Determine the (X, Y) coordinate at the center of the cell enclosing the given text.  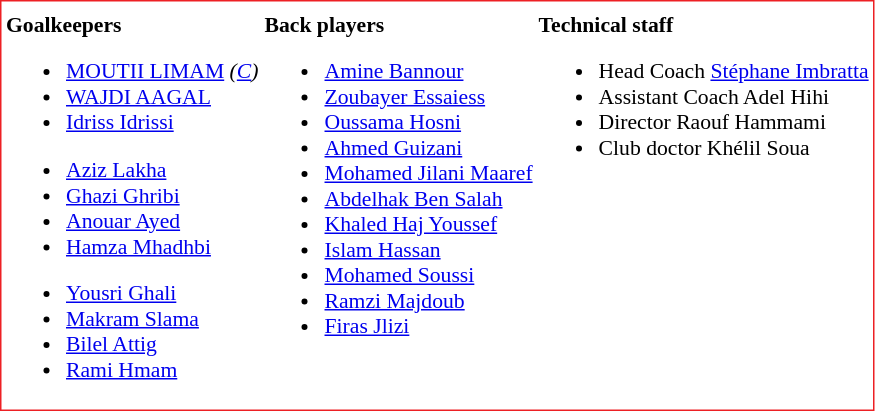
Technical staffHead Coach Stéphane ImbrattaAssistant Coach Adel HihiDirector Raouf HammamiClub doctor Khélil Soua (704, 208)
